Find where the given text appears and provide that cell's center as [X, Y] coordinate. 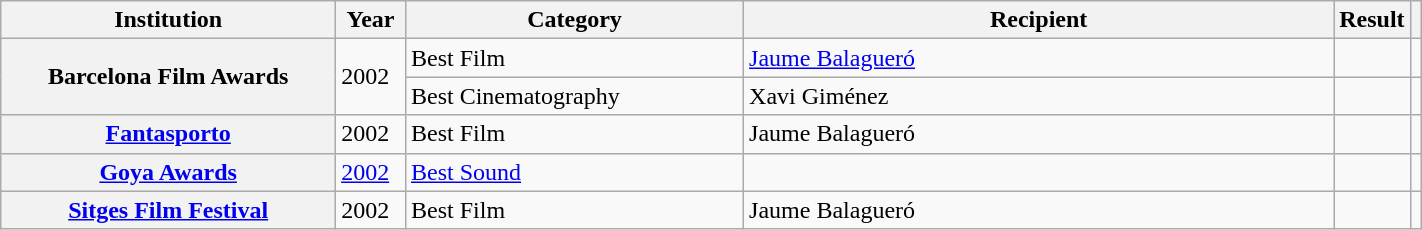
Result [1372, 20]
Year [371, 20]
Best Sound [574, 172]
Institution [168, 20]
Sitges Film Festival [168, 210]
Best Cinematography [574, 96]
Xavi Giménez [1039, 96]
Category [574, 20]
Recipient [1039, 20]
Fantasporto [168, 134]
Goya Awards [168, 172]
Barcelona Film Awards [168, 77]
